Provide the [X, Y] coordinate of the cell's center where the given text is located.  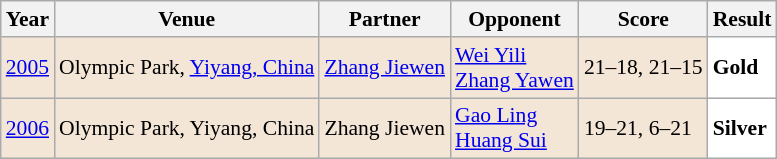
Result [742, 19]
Venue [186, 19]
2005 [28, 68]
Year [28, 19]
Wei Yili Zhang Yawen [514, 68]
Opponent [514, 19]
21–18, 21–15 [644, 68]
Silver [742, 128]
Gold [742, 68]
Score [644, 19]
2006 [28, 128]
19–21, 6–21 [644, 128]
Gao Ling Huang Sui [514, 128]
Partner [384, 19]
